From the cell containing the given text, extract its center point as [X, Y] coordinate. 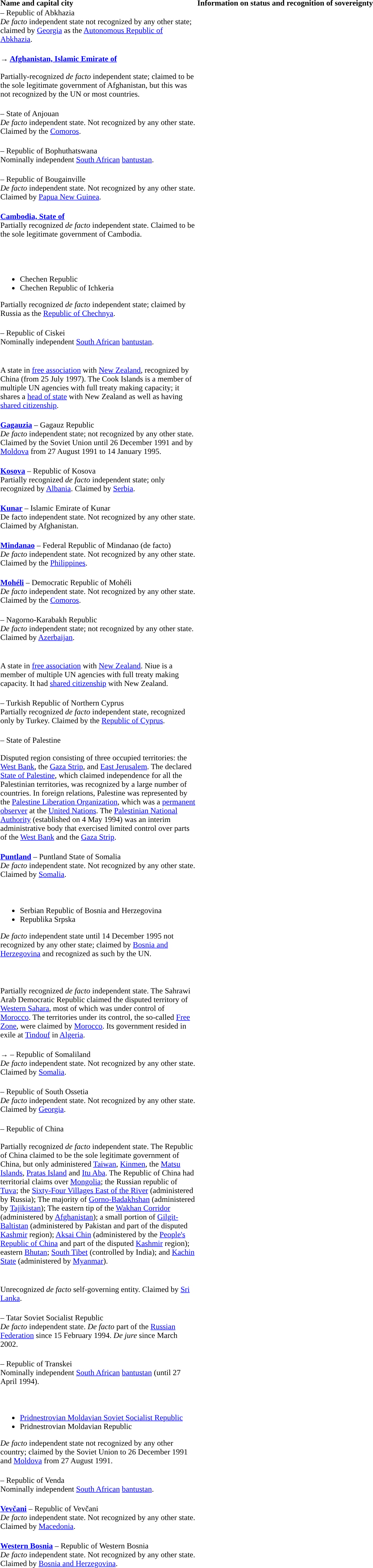
Kunar – Islamic Emirate of Kunar De facto independent state. Not recognized by any other state. Claimed by Afghanistan. [98, 517]
– State of Anjouan De facto independent state. Not recognized by any other state. Claimed by the Comoros. [98, 123]
Kosova – Republic of Kosova Partially recognized de facto independent state; only recognized by Albania. Claimed by Serbia. [98, 480]
Western Bosnia – Republic of Western Bosnia De facto independent state. Not recognized by any other state. Claimed by Bosnia and Herzegovina. [98, 1555]
– Turkish Republic of Northern Cyprus Partially recognized de facto independent state, recognized only by Turkey. Claimed by the Republic of Cyprus. [98, 712]
– Republic of Abkhazia De facto independent state not recognized by any other state; claimed by Georgia as the Autonomous Republic of Abkhazia. [98, 26]
Cambodia, State of Partially recognized de facto independent state. Claimed to be the sole legitimate government of Cambodia. [98, 225]
– Republic of Venda Nominally independent South African bantustan. [98, 1485]
Puntland – Puntland State of Somalia De facto independent state. Not recognized by any other state. Claimed by Somalia. [98, 865]
Unrecognized de facto self-governing entity. Claimed by Sri Lanka. [98, 1290]
Chechen Republic Chechen Republic of Ichkeria Partially recognized de facto independent state; claimed by Russia as the Republic of Chechnya. [98, 284]
– Republic of Bougainville De facto independent state. Not recognized by any other state. Claimed by Papua New Guinea. [98, 188]
– Republic of Transkei Nominally independent South African bantustan (until 27 April 1994). [98, 1373]
– Republic of Ciskei Nominally independent South African bantustan. [98, 337]
Mindanao – Federal Republic of Mindanao (de facto)De facto independent state. Not recognized by any other state. Claimed by the Philippines. [98, 554]
– Republic of Bophuthatswana Nominally independent South African bantustan. [98, 155]
– Nagorno-Karabakh Republic De facto independent state; not recognized by any other state. Claimed by Azerbaijan. [98, 629]
Vevčani – Republic of Vevčani De facto independent state. Not recognized by any other state. Claimed by Macedonia. [98, 1517]
→ – Republic of Somaliland De facto independent state. Not recognized by any other state. Claimed by Somalia. [98, 1063]
Mohéli – Democratic Republic of Mohéli De facto independent state. Not recognized by any other state. Claimed by the Comoros. [98, 591]
– Republic of South Ossetia De facto independent state. Not recognized by any other state. Claimed by Georgia. [98, 1100]
